Provide the [x, y] coordinate of the cell's center where the given text is located.  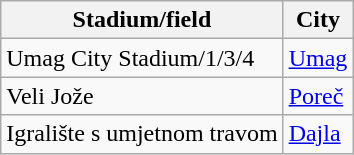
Dajla [318, 134]
Umag City Stadium/1/3/4 [142, 58]
Veli Jože [142, 96]
Stadium/field [142, 20]
Igralište s umjetnom travom [142, 134]
Poreč [318, 96]
City [318, 20]
Umag [318, 58]
